Identify which cell holds the provided text, then report its [x, y] central coordinate. 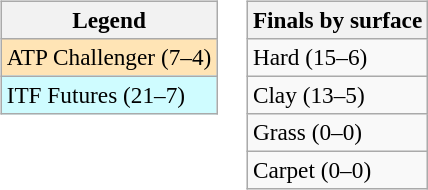
Carpet (0–0) [337, 171]
Grass (0–0) [337, 133]
Legend [108, 20]
ATP Challenger (7–4) [108, 57]
ITF Futures (21–7) [108, 95]
Clay (13–5) [337, 95]
Hard (15–6) [337, 57]
Finals by surface [337, 20]
